Output the (x, y) coordinate of the center of the cell containing the given text.  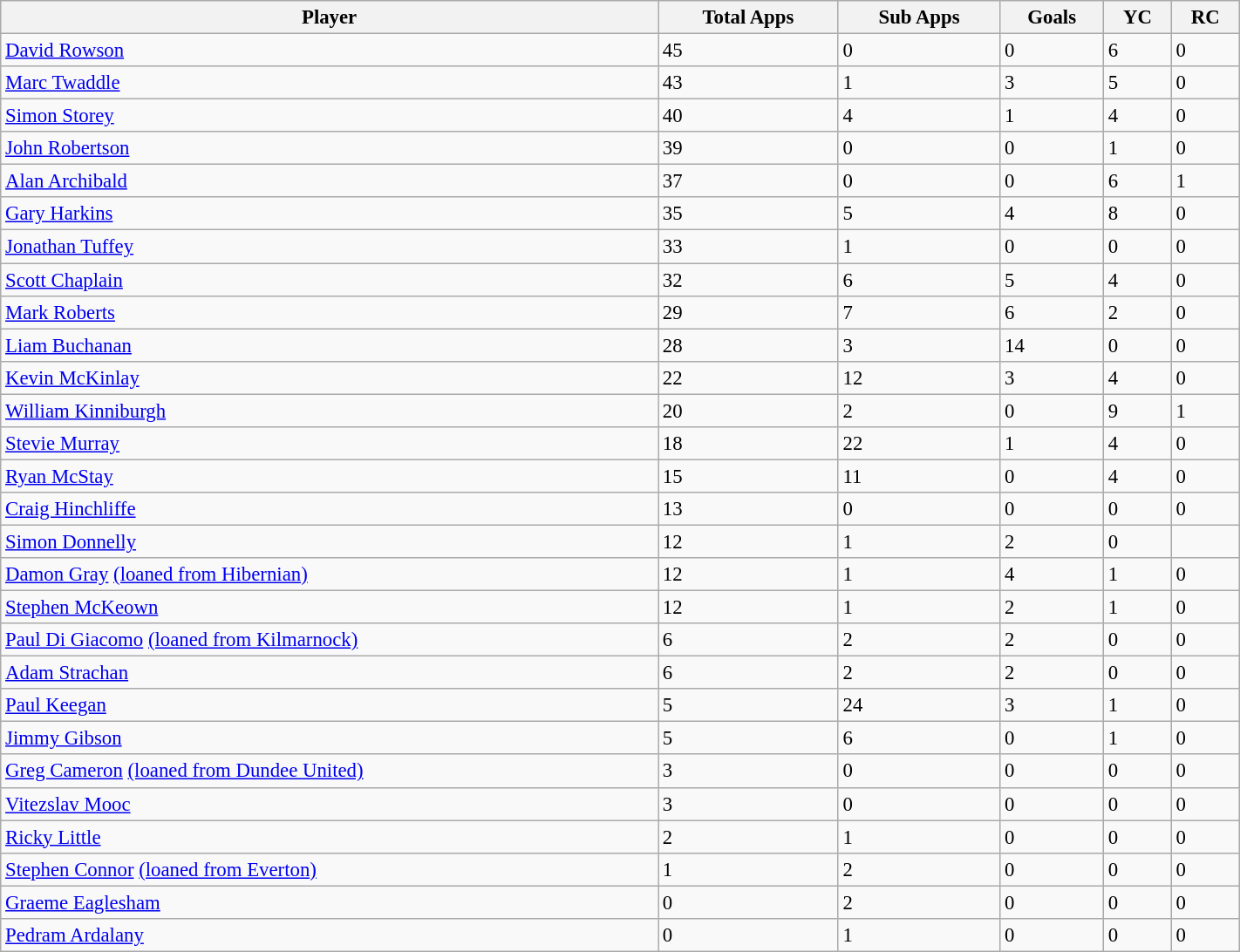
28 (748, 345)
20 (748, 411)
Stephen McKeown (330, 608)
William Kinniburgh (330, 411)
John Robertson (330, 148)
8 (1137, 214)
Jimmy Gibson (330, 738)
Mark Roberts (330, 312)
15 (748, 476)
24 (919, 705)
Damon Gray (loaned from Hibernian) (330, 575)
43 (748, 83)
Simon Donnelly (330, 541)
Total Apps (748, 17)
11 (919, 476)
Paul Keegan (330, 705)
39 (748, 148)
Marc Twaddle (330, 83)
Graeme Eaglesham (330, 902)
37 (748, 181)
Pedram Ardalany (330, 935)
18 (748, 444)
Gary Harkins (330, 214)
Greg Cameron (loaned from Dundee United) (330, 772)
Paul Di Giacomo (loaned from Kilmarnock) (330, 640)
Kevin McKinlay (330, 377)
Adam Strachan (330, 673)
Goals (1052, 17)
32 (748, 280)
YC (1137, 17)
Player (330, 17)
45 (748, 51)
Ricky Little (330, 837)
7 (919, 312)
Alan Archibald (330, 181)
Vitezslav Mooc (330, 804)
9 (1137, 411)
Scott Chaplain (330, 280)
Liam Buchanan (330, 345)
35 (748, 214)
David Rowson (330, 51)
Simon Storey (330, 116)
13 (748, 509)
Ryan McStay (330, 476)
Sub Apps (919, 17)
Stephen Connor (loaned from Everton) (330, 869)
40 (748, 116)
29 (748, 312)
Stevie Murray (330, 444)
33 (748, 247)
14 (1052, 345)
RC (1205, 17)
Jonathan Tuffey (330, 247)
Craig Hinchliffe (330, 509)
